Capture the cell that displays the provided text and extract its (X, Y) central coordinate. 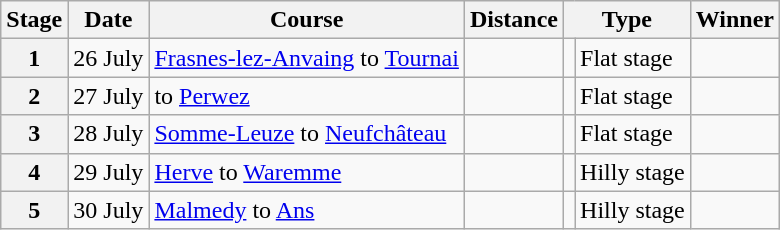
to Perwez (307, 96)
5 (34, 210)
Distance (514, 20)
Malmedy to Ans (307, 210)
Herve to Waremme (307, 172)
3 (34, 134)
Date (108, 20)
Course (307, 20)
Somme-Leuze to Neufchâteau (307, 134)
27 July (108, 96)
2 (34, 96)
Type (626, 20)
4 (34, 172)
1 (34, 58)
Frasnes-lez-Anvaing to Tournai (307, 58)
Stage (34, 20)
30 July (108, 210)
28 July (108, 134)
Winner (734, 20)
29 July (108, 172)
26 July (108, 58)
